Return (x, y) of the center of cell containing provided text 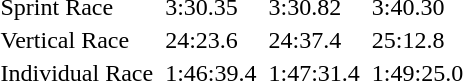
24:37.4 (314, 40)
24:23.6 (211, 40)
